Extract the [X, Y] coordinate from the center of the cell holding the provided text.  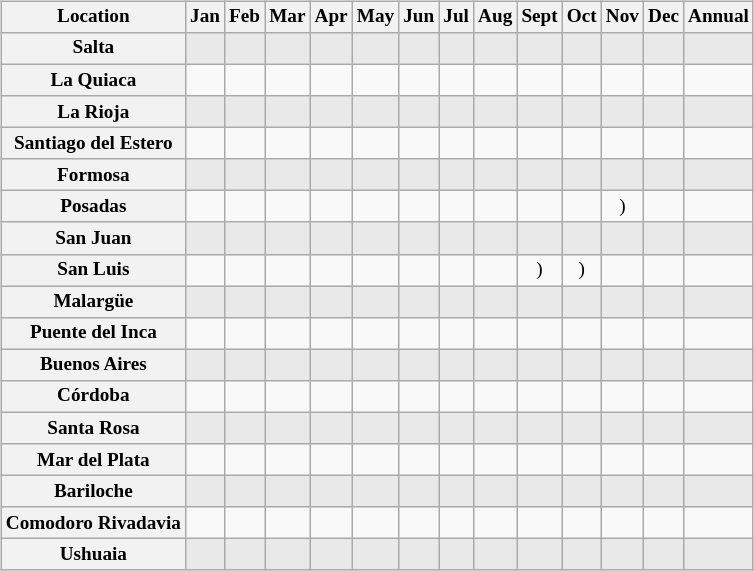
Jan [204, 17]
Jul [456, 17]
Sept [540, 17]
Córdoba [93, 397]
Ushuaia [93, 555]
San Luis [93, 270]
La Quiaca [93, 80]
La Rioja [93, 112]
Puente del Inca [93, 333]
Jun [419, 17]
Buenos Aires [93, 365]
Mar [288, 17]
San Juan [93, 238]
Dec [663, 17]
Bariloche [93, 492]
Salta [93, 49]
Malargüe [93, 302]
Location [93, 17]
Comodoro Rivadavia [93, 523]
Santiago del Estero [93, 144]
Formosa [93, 175]
Posadas [93, 207]
Oct [582, 17]
Annual [719, 17]
Feb [245, 17]
Apr [331, 17]
Mar del Plata [93, 460]
Santa Rosa [93, 428]
May [375, 17]
Nov [622, 17]
Aug [496, 17]
